Pinpoint the cell where the given text exists, returning its (x, y) midpoint coordinate. 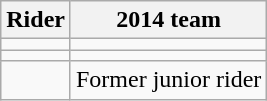
2014 team (168, 20)
Former junior rider (168, 80)
Rider (36, 20)
